Output the (x, y) coordinate of the center of the cell containing the given text.  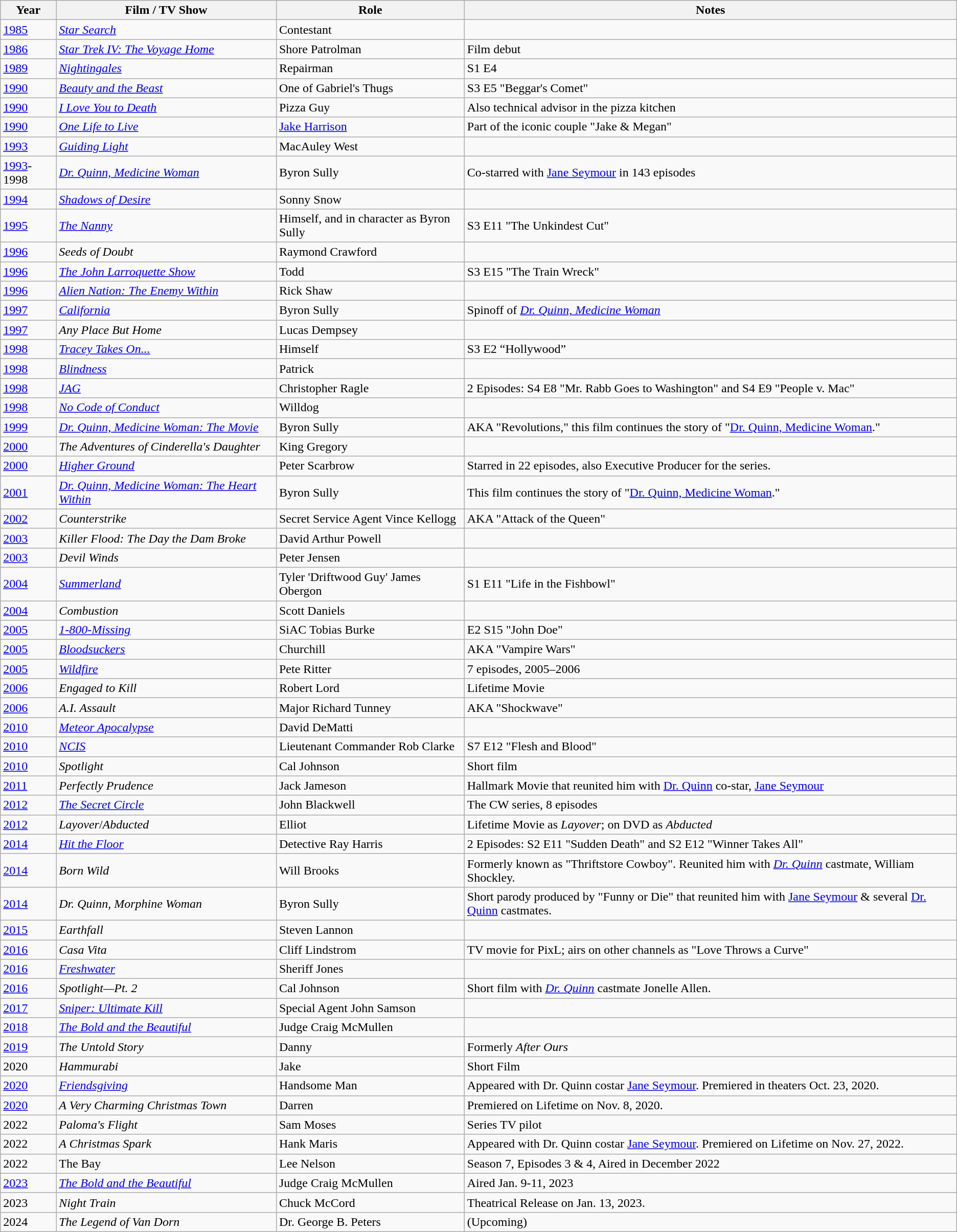
Role (370, 10)
Elliot (370, 824)
Will Brooks (370, 870)
A.I. Assault (167, 708)
2017 (29, 1008)
Dr. Quinn, Morphine Woman (167, 903)
AKA "Revolutions," this film continues the story of "Dr. Quinn, Medicine Woman." (711, 427)
Film / TV Show (167, 10)
Summerland (167, 584)
Short Film (711, 1066)
1995 (29, 225)
AKA "Shockwave" (711, 708)
MacAuley West (370, 146)
Pete Ritter (370, 669)
1999 (29, 427)
Sam Moses (370, 1125)
Cliff Lindstrom (370, 950)
The Secret Circle (167, 805)
S3 E15 "The Train Wreck" (711, 272)
Year (29, 10)
Lieutenant Commander Rob Clarke (370, 747)
Tyler 'Driftwood Guy' James Obergon (370, 584)
Formerly known as "Thriftstore Cowboy". Reunited him with Dr. Quinn castmate, William Shockley. (711, 870)
Repairman (370, 69)
1985 (29, 30)
Willdog (370, 408)
Dr. Quinn, Medicine Woman (167, 173)
Todd (370, 272)
Spotlight—Pt. 2 (167, 989)
Part of the iconic couple "Jake & Megan" (711, 127)
Seeds of Doubt (167, 252)
Lucas Dempsey (370, 330)
Blindness (167, 369)
One Life to Live (167, 127)
David Arthur Powell (370, 538)
Premiered on Lifetime on Nov. 8, 2020. (711, 1105)
Season 7, Episodes 3 & 4, Aired in December 2022 (711, 1163)
Jack Jameson (370, 786)
2018 (29, 1027)
No Code of Conduct (167, 408)
Friendsgiving (167, 1086)
Raymond Crawford (370, 252)
Sniper: Ultimate Kill (167, 1008)
Appeared with Dr. Quinn costar Jane Seymour. Premiered in theaters Oct. 23, 2020. (711, 1086)
Jake (370, 1066)
Hammurabi (167, 1066)
S7 E12 "Flesh and Blood" (711, 747)
7 episodes, 2005–2006 (711, 669)
Layover/Abducted (167, 824)
Churchill (370, 649)
2 Episodes: S4 E8 "Mr. Rabb Goes to Washington" and S4 E9 "People v. Mac" (711, 388)
Born Wild (167, 870)
S1 E4 (711, 69)
Guiding Light (167, 146)
Pizza Guy (370, 107)
Robert Lord (370, 688)
Patrick (370, 369)
Dr. Quinn, Medicine Woman: The Movie (167, 427)
E2 S15 "John Doe" (711, 630)
2024 (29, 1222)
Also technical advisor in the pizza kitchen (711, 107)
One of Gabriel's Thugs (370, 88)
SiAC Tobias Burke (370, 630)
Killer Flood: The Day the Dam Broke (167, 538)
Hit the Floor (167, 844)
Combustion (167, 610)
1-800-Missing (167, 630)
Himself, and in character as Byron Sully (370, 225)
Formerly After Ours (711, 1047)
Short film (711, 766)
Night Train (167, 1202)
Film debut (711, 49)
Higher Ground (167, 466)
Detective Ray Harris (370, 844)
Series TV pilot (711, 1125)
Perfectly Prudence (167, 786)
I Love You to Death (167, 107)
Danny (370, 1047)
Peter Scarbrow (370, 466)
A Christmas Spark (167, 1144)
Starred in 22 episodes, also Executive Producer for the series. (711, 466)
The Legend of Van Dorn (167, 1222)
Lifetime Movie as Layover; on DVD as Abducted (711, 824)
Any Place But Home (167, 330)
The CW series, 8 episodes (711, 805)
Alien Nation: The Enemy Within (167, 291)
Handsome Man (370, 1086)
Secret Service Agent Vince Kellogg (370, 519)
Special Agent John Samson (370, 1008)
Tracey Takes On... (167, 349)
Appeared with Dr. Quinn costar Jane Seymour. Premiered on Lifetime on Nov. 27, 2022. (711, 1144)
Earthfall (167, 930)
Engaged to Kill (167, 688)
Star Search (167, 30)
Bloodsuckers (167, 649)
King Gregory (370, 446)
1986 (29, 49)
1993 (29, 146)
(Upcoming) (711, 1222)
Counterstrike (167, 519)
Theatrical Release on Jan. 13, 2023. (711, 1202)
Hallmark Movie that reunited him with Dr. Quinn co-star, Jane Seymour (711, 786)
Jake Harrison (370, 127)
1994 (29, 199)
Lifetime Movie (711, 688)
Shore Patrolman (370, 49)
Casa Vita (167, 950)
Dr. Quinn, Medicine Woman: The Heart Within (167, 492)
The Bay (167, 1163)
2011 (29, 786)
Star Trek IV: The Voyage Home (167, 49)
Spinoff of Dr. Quinn, Medicine Woman (711, 310)
Paloma's Flight (167, 1125)
S3 E2 “Hollywood” (711, 349)
Christopher Ragle (370, 388)
Scott Daniels (370, 610)
Short parody produced by "Funny or Die" that reunited him with Jane Seymour & several Dr. Quinn castmates. (711, 903)
2002 (29, 519)
S3 E5 "Beggar's Comet" (711, 88)
Short film with Dr. Quinn castmate Jonelle Allen. (711, 989)
Beauty and the Beast (167, 88)
1989 (29, 69)
Nightingales (167, 69)
Sonny Snow (370, 199)
Freshwater (167, 969)
Lee Nelson (370, 1163)
Wildfire (167, 669)
Aired Jan. 9-11, 2023 (711, 1183)
A Very Charming Christmas Town (167, 1105)
Co-starred with Jane Seymour in 143 episodes (711, 173)
Steven Lannon (370, 930)
Dr. George B. Peters (370, 1222)
S1 E11 "Life in the Fishbowl" (711, 584)
2019 (29, 1047)
This film continues the story of "Dr. Quinn, Medicine Woman." (711, 492)
David DeMatti (370, 727)
Rick Shaw (370, 291)
Hank Maris (370, 1144)
Himself (370, 349)
2015 (29, 930)
The Nanny (167, 225)
Shadows of Desire (167, 199)
Contestant (370, 30)
The Untold Story (167, 1047)
Peter Jensen (370, 557)
Meteor Apocalypse (167, 727)
AKA "Vampire Wars" (711, 649)
S3 E11 "The Unkindest Cut" (711, 225)
Devil Winds (167, 557)
John Blackwell (370, 805)
The Adventures of Cinderella's Daughter (167, 446)
JAG (167, 388)
1993-1998 (29, 173)
AKA "Attack of the Queen" (711, 519)
Chuck McCord (370, 1202)
Darren (370, 1105)
NCIS (167, 747)
Major Richard Tunney (370, 708)
California (167, 310)
Spotlight (167, 766)
TV movie for PixL; airs on other channels as "Love Throws a Curve" (711, 950)
The John Larroquette Show (167, 272)
2 Episodes: S2 E11 "Sudden Death" and S2 E12 "Winner Takes All" (711, 844)
Sheriff Jones (370, 969)
2001 (29, 492)
Notes (711, 10)
